Return the [x, y] coordinate for the center point of the cell that contains the specified text.  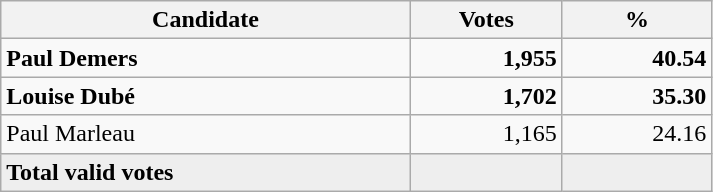
35.30 [637, 96]
Louise Dubé [206, 96]
1,702 [486, 96]
Paul Marleau [206, 134]
% [637, 20]
1,955 [486, 58]
Candidate [206, 20]
24.16 [637, 134]
1,165 [486, 134]
40.54 [637, 58]
Paul Demers [206, 58]
Votes [486, 20]
Total valid votes [206, 172]
